Return (x, y) of the center of cell containing provided text 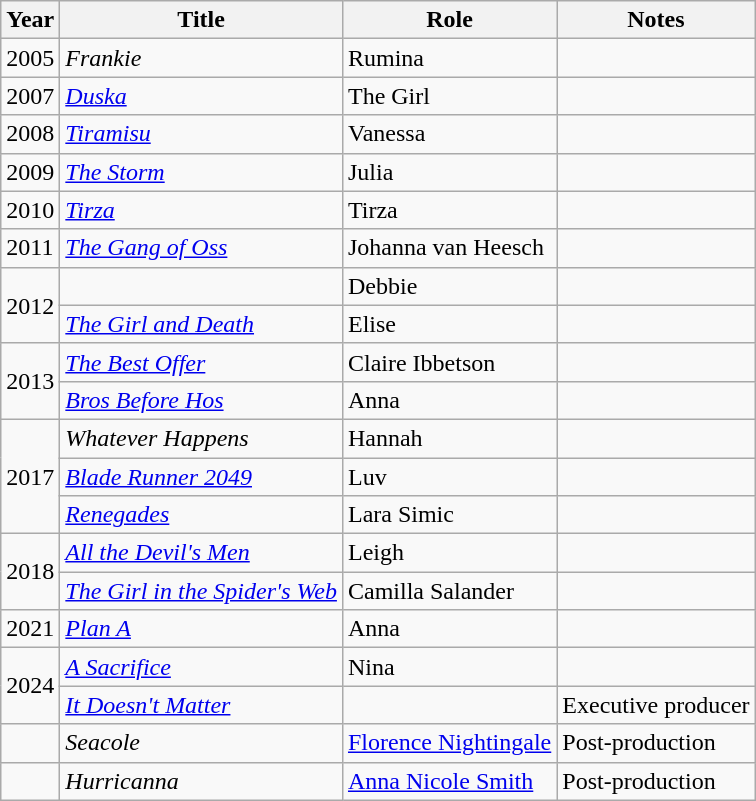
Claire Ibbetson (449, 362)
Lara Simic (449, 515)
2012 (30, 305)
Notes (656, 20)
2010 (30, 210)
2021 (30, 629)
Executive producer (656, 705)
Plan A (202, 629)
Elise (449, 324)
2008 (30, 134)
Debbie (449, 286)
Blade Runner 2049 (202, 477)
Julia (449, 172)
Seacole (202, 743)
Hurricanna (202, 781)
Year (30, 20)
2018 (30, 572)
The Storm (202, 172)
A Sacrifice (202, 667)
Renegades (202, 515)
2017 (30, 476)
2011 (30, 248)
The Girl and Death (202, 324)
Role (449, 20)
Bros Before Hos (202, 400)
All the Devil's Men (202, 553)
Whatever Happens (202, 438)
Camilla Salander (449, 591)
Frankie (202, 58)
Title (202, 20)
The Best Offer (202, 362)
Florence Nightingale (449, 743)
Duska (202, 96)
The Gang of Oss (202, 248)
Hannah (449, 438)
The Girl in the Spider's Web (202, 591)
The Girl (449, 96)
Tiramisu (202, 134)
Nina (449, 667)
Vanessa (449, 134)
2013 (30, 381)
It Doesn't Matter (202, 705)
Leigh (449, 553)
Johanna van Heesch (449, 248)
Anna Nicole Smith (449, 781)
2007 (30, 96)
2009 (30, 172)
Luv (449, 477)
2024 (30, 686)
2005 (30, 58)
Rumina (449, 58)
